Provide the [X, Y] coordinate of the cell's center where the given text is located.  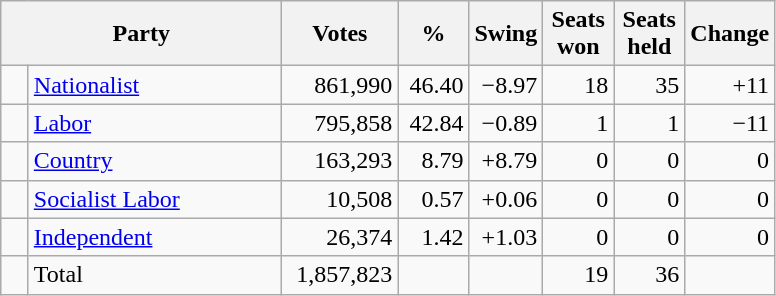
Socialist Labor [155, 199]
Labor [155, 123]
35 [650, 85]
Change [730, 34]
8.79 [434, 161]
+8.79 [506, 161]
% [434, 34]
Party [142, 34]
1.42 [434, 237]
19 [578, 275]
1,857,823 [340, 275]
−0.89 [506, 123]
+1.03 [506, 237]
Seats held [650, 34]
+0.06 [506, 199]
18 [578, 85]
36 [650, 275]
Nationalist [155, 85]
26,374 [340, 237]
10,508 [340, 199]
795,858 [340, 123]
+11 [730, 85]
−8.97 [506, 85]
42.84 [434, 123]
Seats won [578, 34]
46.40 [434, 85]
0.57 [434, 199]
Swing [506, 34]
Country [155, 161]
Total [155, 275]
Independent [155, 237]
−11 [730, 123]
163,293 [340, 161]
Votes [340, 34]
861,990 [340, 85]
